Identify which cell holds the provided text, then report its (x, y) central coordinate. 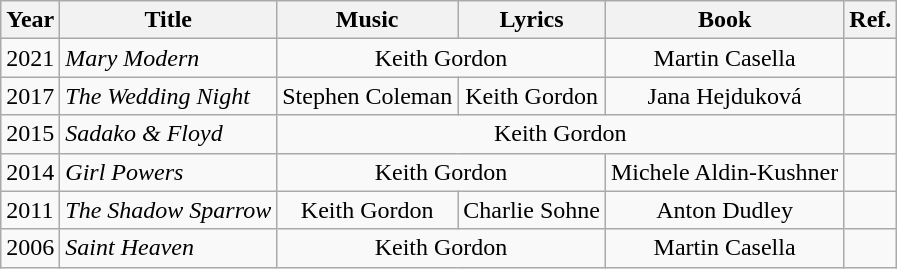
Ref. (870, 20)
2015 (30, 134)
Mary Modern (168, 58)
2021 (30, 58)
Music (368, 20)
2011 (30, 210)
The Wedding Night (168, 96)
Stephen Coleman (368, 96)
Jana Hejduková (724, 96)
2017 (30, 96)
Year (30, 20)
2006 (30, 248)
Sadako & Floyd (168, 134)
The Shadow Sparrow (168, 210)
Anton Dudley (724, 210)
Girl Powers (168, 172)
Saint Heaven (168, 248)
Book (724, 20)
Michele Aldin-Kushner (724, 172)
2014 (30, 172)
Charlie Sohne (532, 210)
Title (168, 20)
Lyrics (532, 20)
